Output the (X, Y) coordinate of the center of the cell containing the given text.  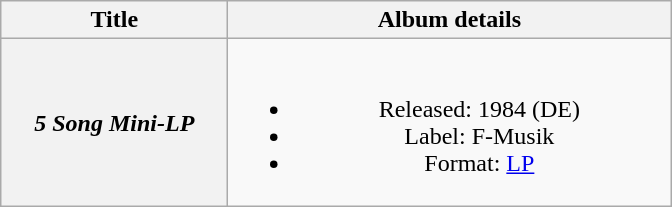
Title (114, 20)
Album details (450, 20)
5 Song Mini-LP (114, 122)
Released: 1984 (DE)Label: F-MusikFormat: LP (450, 122)
